Find where the given text appears and provide that cell's center as [x, y] coordinate. 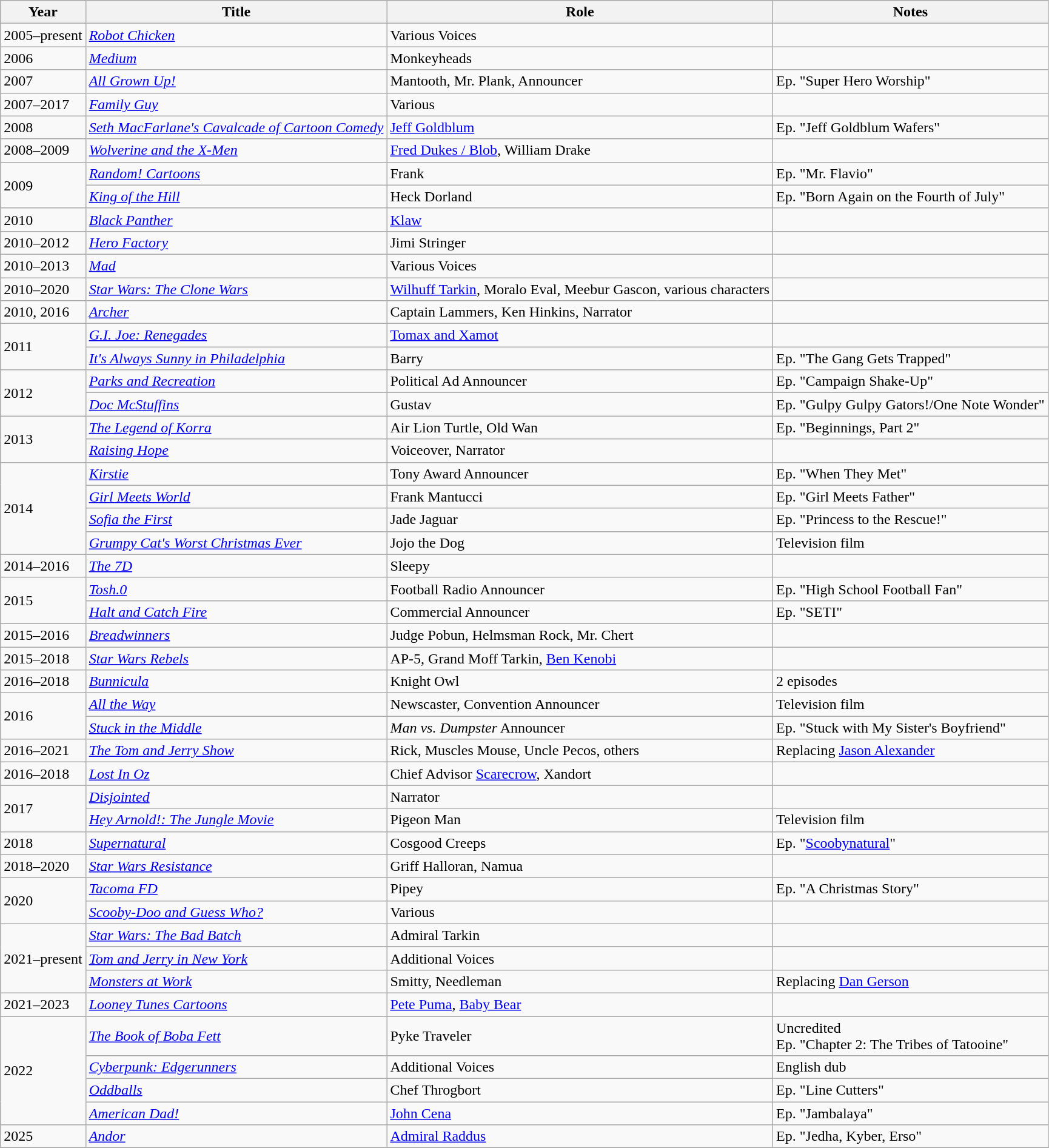
Ep. "Stuck with My Sister's Boyfriend" [911, 728]
Sleepy [580, 566]
Voiceover, Narrator [580, 451]
Bunnicula [236, 682]
2005–present [43, 35]
2010, 2016 [43, 312]
Ep. "SETI" [911, 612]
Ep. "Scoobynatural" [911, 843]
Role [580, 12]
Notes [911, 12]
2013 [43, 439]
2007 [43, 81]
The Legend of Korra [236, 428]
Ep. "Mr. Flavio" [911, 173]
2010–2013 [43, 266]
2020 [43, 901]
2018 [43, 843]
2017 [43, 808]
Ep. "Princess to the Rescue!" [911, 520]
American Dad! [236, 1113]
Oddballs [236, 1090]
Rick, Muscles Mouse, Uncle Pecos, others [580, 751]
Jeff Goldblum [580, 127]
Lost In Oz [236, 774]
Disjointed [236, 797]
Year [43, 12]
Mantooth, Mr. Plank, Announcer [580, 81]
Klaw [580, 220]
Replacing Dan Gerson [911, 981]
Black Panther [236, 220]
2007–2017 [43, 104]
Griff Halloran, Namua [580, 866]
Cyberpunk: Edgerunners [236, 1067]
Family Guy [236, 104]
Fred Dukes / Blob, William Drake [580, 150]
Grumpy Cat's Worst Christmas Ever [236, 543]
Ep. "The Gang Gets Trapped" [911, 358]
Ep. "Beginnings, Part 2" [911, 428]
2014–2016 [43, 566]
Knight Owl [580, 682]
Captain Lammers, Ken Hinkins, Narrator [580, 312]
Heck Dorland [580, 196]
Mad [236, 266]
Ep. "Super Hero Worship" [911, 81]
Admiral Tarkin [580, 935]
Jojo the Dog [580, 543]
2008–2009 [43, 150]
Seth MacFarlane's Cavalcade of Cartoon Comedy [236, 127]
Football Radio Announcer [580, 589]
Pete Puma, Baby Bear [580, 1004]
Hero Factory [236, 243]
Pyke Traveler [580, 1036]
Cosgood Creeps [580, 843]
2008 [43, 127]
Stuck in the Middle [236, 728]
Star Wars: The Bad Batch [236, 935]
2021–2023 [43, 1004]
Doc McStuffins [236, 404]
All Grown Up! [236, 81]
2025 [43, 1136]
Ep. "Campaign Shake-Up" [911, 381]
Halt and Catch Fire [236, 612]
Ep. "Gulpy Gulpy Gators!/One Note Wonder" [911, 404]
2015 [43, 600]
Archer [236, 312]
The 7D [236, 566]
2015–2018 [43, 658]
Narrator [580, 797]
Chief Advisor Scarecrow, Xandort [580, 774]
Jimi Stringer [580, 243]
Andor [236, 1136]
John Cena [580, 1113]
Tom and Jerry in New York [236, 958]
Man vs. Dumpster Announcer [580, 728]
Wolverine and the X-Men [236, 150]
Robot Chicken [236, 35]
Commercial Announcer [580, 612]
Breadwinners [236, 635]
2014 [43, 508]
Jade Jaguar [580, 520]
Supernatural [236, 843]
Pigeon Man [580, 820]
Chef Throgbort [580, 1090]
It's Always Sunny in Philadelphia [236, 358]
King of the Hill [236, 196]
2010–2012 [43, 243]
Air Lion Turtle, Old Wan [580, 428]
Scooby-Doo and Guess Who? [236, 912]
Monsters at Work [236, 981]
Judge Pobun, Helmsman Rock, Mr. Chert [580, 635]
Smitty, Needleman [580, 981]
Frank [580, 173]
Ep. "Girl Meets Father" [911, 497]
2011 [43, 347]
Political Ad Announcer [580, 381]
Tomax and Xamot [580, 335]
Ep. "A Christmas Story" [911, 889]
Random! Cartoons [236, 173]
Ep. "Jambalaya" [911, 1113]
2022 [43, 1071]
English dub [911, 1067]
2016 [43, 716]
Raising Hope [236, 451]
2009 [43, 185]
Replacing Jason Alexander [911, 751]
AP-5, Grand Moff Tarkin, Ben Kenobi [580, 658]
Tacoma FD [236, 889]
2006 [43, 58]
2010–2020 [43, 289]
2018–2020 [43, 866]
All the Way [236, 705]
2012 [43, 393]
Ep. "Line Cutters" [911, 1090]
2015–2016 [43, 635]
Girl Meets World [236, 497]
The Tom and Jerry Show [236, 751]
2021–present [43, 958]
G.I. Joe: Renegades [236, 335]
Star Wars Rebels [236, 658]
Kirstie [236, 474]
Title [236, 12]
2016–2021 [43, 751]
Ep. "When They Met" [911, 474]
Star Wars Resistance [236, 866]
Barry [580, 358]
UncreditedEp. "Chapter 2: The Tribes of Tatooine" [911, 1036]
Gustav [580, 404]
Ep. "Jeff Goldblum Wafers" [911, 127]
Hey Arnold!: The Jungle Movie [236, 820]
Medium [236, 58]
2 episodes [911, 682]
Ep. "Jedha, Kyber, Erso" [911, 1136]
Monkeyheads [580, 58]
Wilhuff Tarkin, Moralo Eval, Meebur Gascon, various characters [580, 289]
Looney Tunes Cartoons [236, 1004]
Frank Mantucci [580, 497]
Newscaster, Convention Announcer [580, 705]
Tosh.0 [236, 589]
Sofia the First [236, 520]
Tony Award Announcer [580, 474]
Parks and Recreation [236, 381]
Pipey [580, 889]
Ep. "Born Again on the Fourth of July" [911, 196]
Admiral Raddus [580, 1136]
Ep. "High School Football Fan" [911, 589]
2010 [43, 220]
The Book of Boba Fett [236, 1036]
Star Wars: The Clone Wars [236, 289]
